Search for the cell housing the specified text and yield its [X, Y] center coordinate. 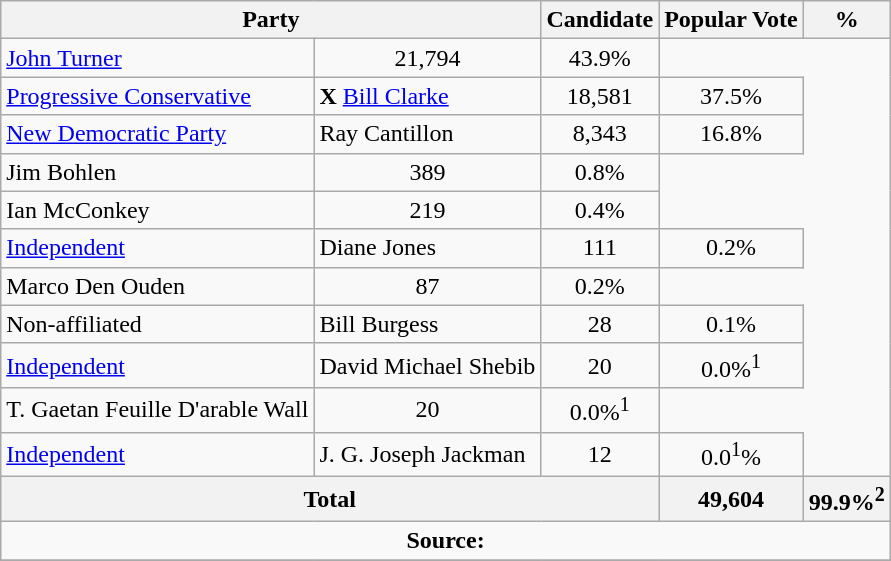
87 [428, 286]
Ian McConkey [158, 210]
John Turner [158, 58]
389 [428, 172]
18,581 [600, 96]
43.9% [600, 58]
21,794 [428, 58]
Bill Burgess [428, 324]
37.5% [732, 96]
0.1% [732, 324]
99.9%2 [846, 500]
Diane Jones [428, 248]
Total [330, 500]
T. Gaetan Feuille D'arable Wall [158, 410]
0.01% [732, 454]
28 [600, 324]
0.8% [600, 172]
Popular Vote [732, 20]
49,604 [732, 500]
12 [600, 454]
J. G. Joseph Jackman [428, 454]
Candidate [600, 20]
David Michael Shebib [428, 366]
Non-affiliated [158, 324]
111 [600, 248]
8,343 [600, 134]
Source: [446, 541]
Progressive Conservative [158, 96]
Ray Cantillon [428, 134]
Marco Den Ouden [158, 286]
16.8% [732, 134]
X Bill Clarke [428, 96]
% [846, 20]
0.4% [600, 210]
New Democratic Party [158, 134]
219 [428, 210]
Jim Bohlen [158, 172]
Party [271, 20]
